From the cell containing the given text, extract its center point as [X, Y] coordinate. 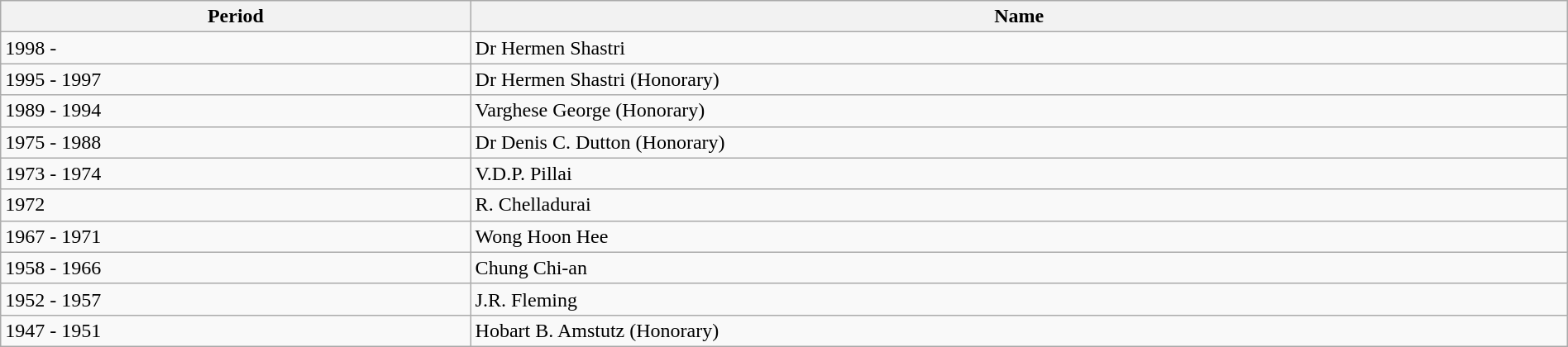
1989 - 1994 [236, 111]
1975 - 1988 [236, 142]
1967 - 1971 [236, 236]
Dr Hermen Shastri [1019, 48]
Period [236, 17]
Dr Hermen Shastri (Honorary) [1019, 79]
J.R. Fleming [1019, 299]
1972 [236, 205]
R. Chelladurai [1019, 205]
Name [1019, 17]
1973 - 1974 [236, 173]
1995 - 1997 [236, 79]
Chung Chi-an [1019, 268]
1952 - 1957 [236, 299]
Hobart B. Amstutz (Honorary) [1019, 330]
1947 - 1951 [236, 330]
Varghese George (Honorary) [1019, 111]
Dr Denis C. Dutton (Honorary) [1019, 142]
1958 - 1966 [236, 268]
1998 - [236, 48]
V.D.P. Pillai [1019, 173]
Wong Hoon Hee [1019, 236]
